Extract the (X, Y) coordinate from the center of the cell holding the provided text.  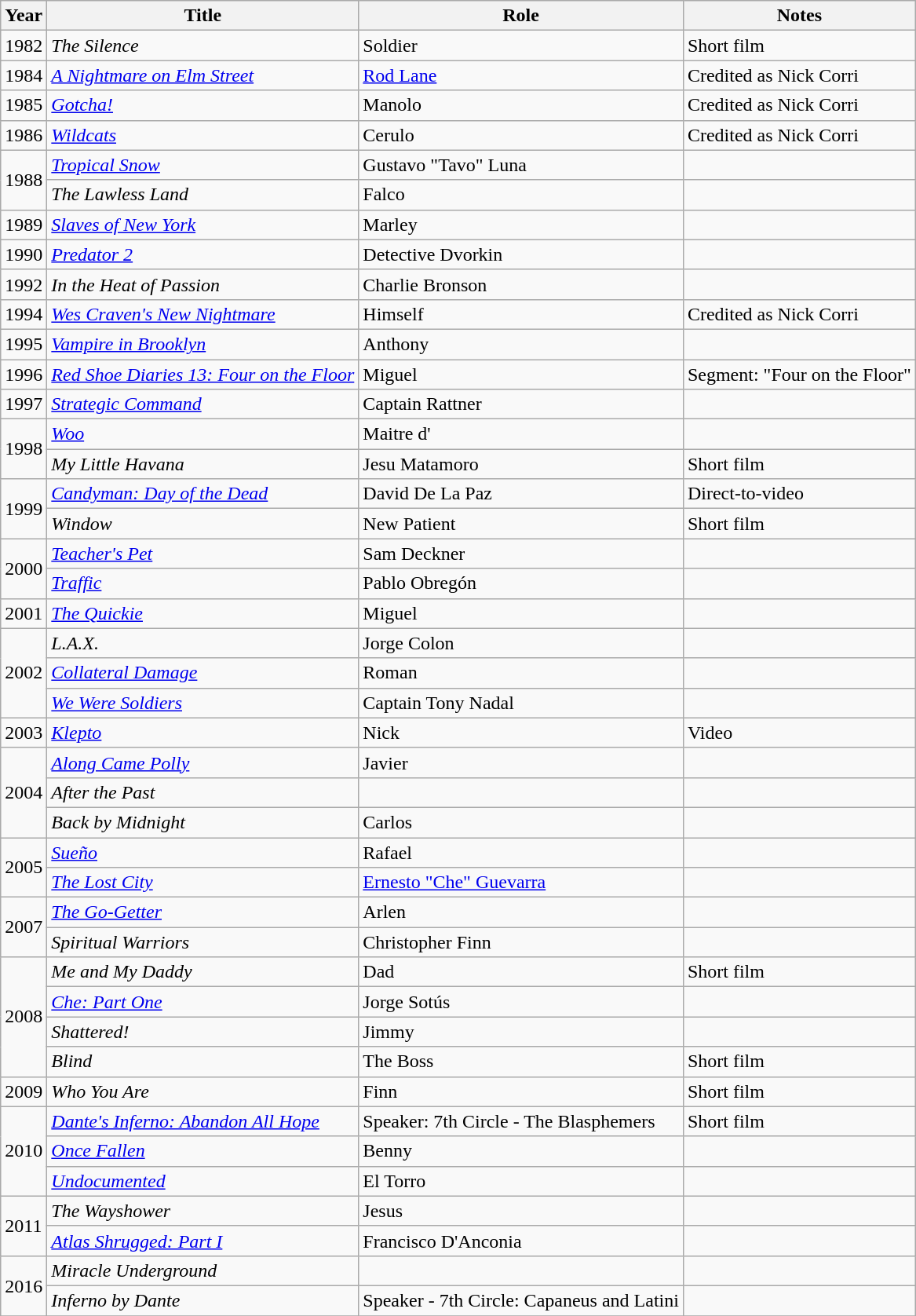
Charlie Bronson (521, 284)
Slaves of New York (203, 225)
Benny (521, 1151)
Woo (203, 434)
The Quickie (203, 613)
Rafael (521, 852)
1992 (24, 284)
Strategic Command (203, 404)
Vampire in Brooklyn (203, 344)
The Silence (203, 46)
Klepto (203, 733)
1990 (24, 254)
Ernesto "Che" Guevarra (521, 883)
Gotcha! (203, 105)
Arlen (521, 912)
Nick (521, 733)
Marley (521, 225)
Jimmy (521, 1032)
1995 (24, 344)
Notes (799, 16)
Roman (521, 673)
2008 (24, 1017)
2010 (24, 1151)
2004 (24, 792)
Blind (203, 1062)
Jesus (521, 1211)
2002 (24, 673)
Christopher Finn (521, 942)
2007 (24, 927)
Direct-to-video (799, 494)
2005 (24, 867)
Collateral Damage (203, 673)
The Boss (521, 1062)
Sueño (203, 852)
Detective Dvorkin (521, 254)
Year (24, 16)
Che: Part One (203, 1002)
Captain Tony Nadal (521, 703)
Predator 2 (203, 254)
In the Heat of Passion (203, 284)
Captain Rattner (521, 404)
2000 (24, 568)
2016 (24, 1285)
Jorge Colon (521, 643)
1984 (24, 75)
Pablo Obregón (521, 583)
1994 (24, 314)
1982 (24, 46)
We Were Soldiers (203, 703)
1997 (24, 404)
The Wayshower (203, 1211)
Tropical Snow (203, 165)
2003 (24, 733)
The Lawless Land (203, 195)
Spiritual Warriors (203, 942)
Shattered! (203, 1032)
New Patient (521, 524)
Atlas Shrugged: Part I (203, 1241)
1999 (24, 509)
Candyman: Day of the Dead (203, 494)
Sam Deckner (521, 554)
Anthony (521, 344)
Traffic (203, 583)
Back by Midnight (203, 822)
Red Shoe Diaries 13: Four on the Floor (203, 375)
Video (799, 733)
Cerulo (521, 135)
Once Fallen (203, 1151)
2001 (24, 613)
Role (521, 16)
Inferno by Dante (203, 1300)
Falco (521, 195)
Carlos (521, 822)
Manolo (521, 105)
Jesu Matamoro (521, 464)
Me and My Daddy (203, 972)
Soldier (521, 46)
Speaker: 7th Circle - The Blasphemers (521, 1121)
Maitre d' (521, 434)
Who You Are (203, 1091)
The Lost City (203, 883)
Wes Craven's New Nightmare (203, 314)
Himself (521, 314)
Dante's Inferno: Abandon All Hope (203, 1121)
2009 (24, 1091)
Teacher's Pet (203, 554)
Rod Lane (521, 75)
The Go-Getter (203, 912)
1996 (24, 375)
Window (203, 524)
Segment: "Four on the Floor" (799, 375)
1989 (24, 225)
Title (203, 16)
Along Came Polly (203, 762)
El Torro (521, 1181)
Wildcats (203, 135)
David De La Paz (521, 494)
1998 (24, 449)
Speaker - 7th Circle: Capaneus and Latini (521, 1300)
Undocumented (203, 1181)
Jorge Sotús (521, 1002)
1986 (24, 135)
1988 (24, 180)
My Little Havana (203, 464)
Finn (521, 1091)
Francisco D'Anconia (521, 1241)
1985 (24, 105)
After the Past (203, 792)
Gustavo "Tavo" Luna (521, 165)
L.A.X. (203, 643)
Dad (521, 972)
Javier (521, 762)
Miracle Underground (203, 1270)
2011 (24, 1226)
A Nightmare on Elm Street (203, 75)
